Identify which cell holds the provided text, then report its [x, y] central coordinate. 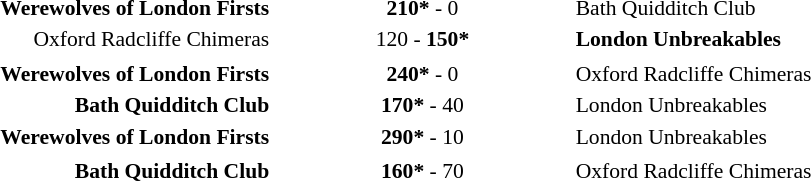
240* - 0 [422, 74]
290* - 10 [422, 136]
170* - 40 [422, 105]
120 - 150* [422, 39]
